Find where the given text appears and provide that cell's center as [x, y] coordinate. 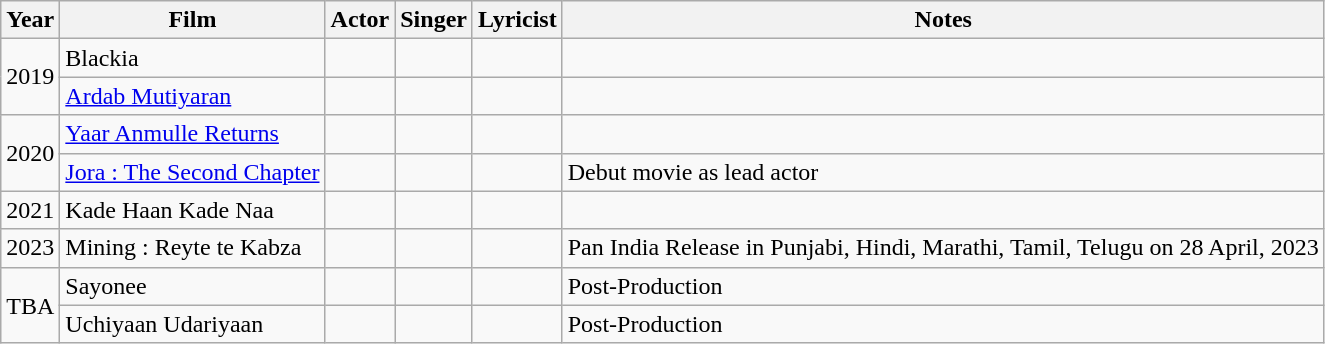
Sayonee [192, 286]
2020 [30, 153]
Ardab Mutiyaran [192, 96]
Uchiyaan Udariyaan [192, 324]
2023 [30, 248]
Film [192, 20]
Actor [360, 20]
Pan India Release in Punjabi, Hindi, Marathi, Tamil, Telugu on 28 April, 2023 [943, 248]
Yaar Anmulle Returns [192, 134]
Singer [434, 20]
2019 [30, 77]
Mining : Reyte te Kabza [192, 248]
Notes [943, 20]
Year [30, 20]
Blackia [192, 58]
2021 [30, 210]
TBA [30, 305]
Lyricist [517, 20]
Jora : The Second Chapter [192, 172]
Debut movie as lead actor [943, 172]
Kade Haan Kade Naa [192, 210]
